For the text-containing cell, return its midpoint in (x, y) coordinate format. 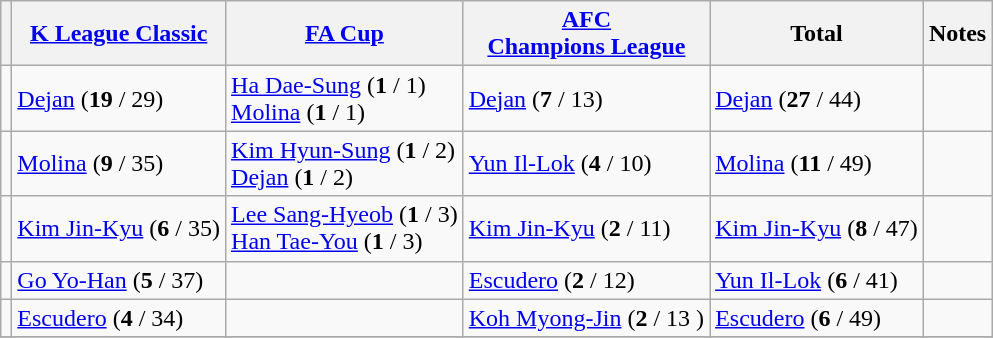
Escudero (6 / 49) (817, 318)
Dejan (27 / 44) (817, 98)
Kim Jin-Kyu (8 / 47) (817, 228)
K League Classic (119, 34)
AFCChampions League (586, 34)
Notes (957, 34)
Total (817, 34)
Yun Il-Lok (4 / 10) (586, 164)
Escudero (4 / 34) (119, 318)
Dejan (7 / 13) (586, 98)
Go Yo-Han (5 / 37) (119, 280)
FA Cup (345, 34)
Yun Il-Lok (6 / 41) (817, 280)
Lee Sang-Hyeob (1 / 3) Han Tae-You (1 / 3) (345, 228)
Escudero (2 / 12) (586, 280)
Kim Jin-Kyu (2 / 11) (586, 228)
Molina (9 / 35) (119, 164)
Molina (11 / 49) (817, 164)
Kim Jin-Kyu (6 / 35) (119, 228)
Koh Myong-Jin (2 / 13 ) (586, 318)
Ha Dae-Sung (1 / 1) Molina (1 / 1) (345, 98)
Dejan (19 / 29) (119, 98)
Kim Hyun-Sung (1 / 2) Dejan (1 / 2) (345, 164)
